From the cell containing the given text, extract its center point as (X, Y) coordinate. 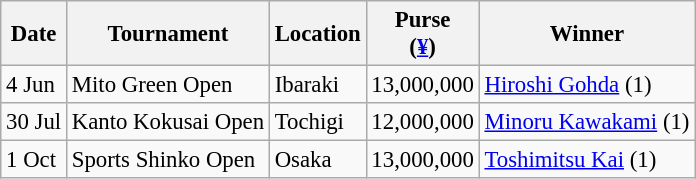
Location (318, 34)
Osaka (318, 160)
Kanto Kokusai Open (168, 122)
4 Jun (34, 85)
Hiroshi Gohda (1) (587, 85)
Tournament (168, 34)
Tochigi (318, 122)
12,000,000 (422, 122)
Minoru Kawakami (1) (587, 122)
Mito Green Open (168, 85)
Date (34, 34)
1 Oct (34, 160)
Ibaraki (318, 85)
Winner (587, 34)
30 Jul (34, 122)
Toshimitsu Kai (1) (587, 160)
Purse(¥) (422, 34)
Sports Shinko Open (168, 160)
